Capture the cell that displays the provided text and extract its (X, Y) central coordinate. 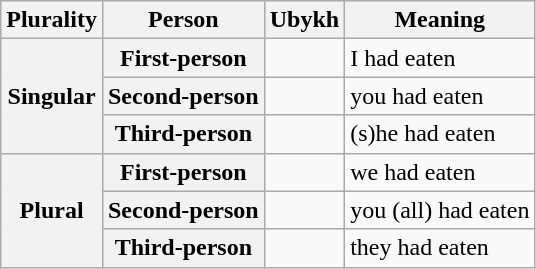
you had eaten (440, 96)
Singular (52, 96)
Plural (52, 210)
Person (183, 20)
we had eaten (440, 172)
Ubykh (304, 20)
(s)he had eaten (440, 134)
they had eaten (440, 248)
Plurality (52, 20)
Meaning (440, 20)
I had eaten (440, 58)
you (all) had eaten (440, 210)
